Locate the cell with the specified text and output its (X, Y) center coordinate. 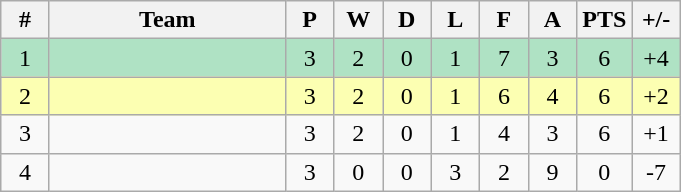
+4 (656, 58)
W (358, 20)
P (310, 20)
7 (504, 58)
+2 (656, 96)
PTS (604, 20)
# (26, 20)
D (406, 20)
9 (552, 172)
+/- (656, 20)
Team (167, 20)
F (504, 20)
+1 (656, 134)
L (456, 20)
-7 (656, 172)
A (552, 20)
